Identify which cell holds the provided text, then report its [X, Y] central coordinate. 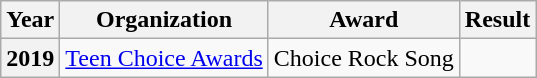
Organization [164, 20]
Result [497, 20]
2019 [30, 58]
Award [364, 20]
Choice Rock Song [364, 58]
Teen Choice Awards [164, 58]
Year [30, 20]
